Pinpoint the cell where the given text exists, returning its [X, Y] midpoint coordinate. 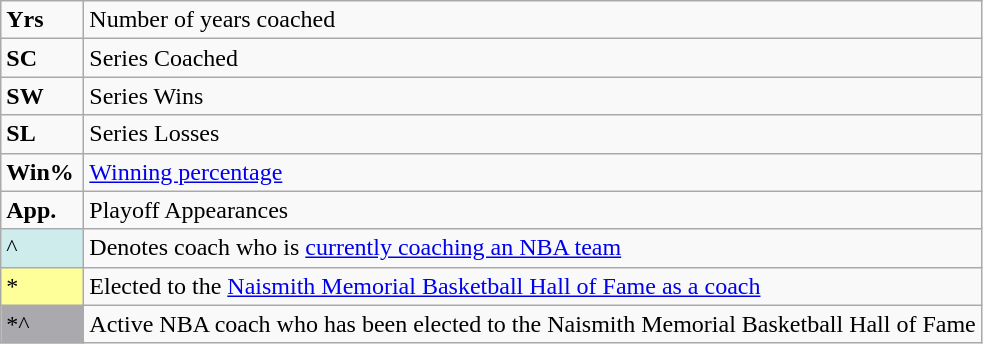
Number of years coached [532, 20]
Series Coached [532, 58]
Elected to the Naismith Memorial Basketball Hall of Fame as a coach [532, 286]
Active NBA coach who has been elected to the Naismith Memorial Basketball Hall of Fame [532, 324]
SC [42, 58]
Series Wins [532, 96]
^ [42, 248]
SL [42, 134]
Playoff Appearances [532, 210]
*^ [42, 324]
Winning percentage [532, 172]
Win% [42, 172]
Denotes coach who is currently coaching an NBA team [532, 248]
App. [42, 210]
Series Losses [532, 134]
SW [42, 96]
* [42, 286]
Yrs [42, 20]
